Search for the cell housing the specified text and yield its (x, y) center coordinate. 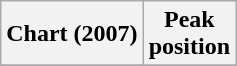
Chart (2007) (72, 34)
Peakposition (189, 34)
